Search for the cell housing the specified text and yield its (X, Y) center coordinate. 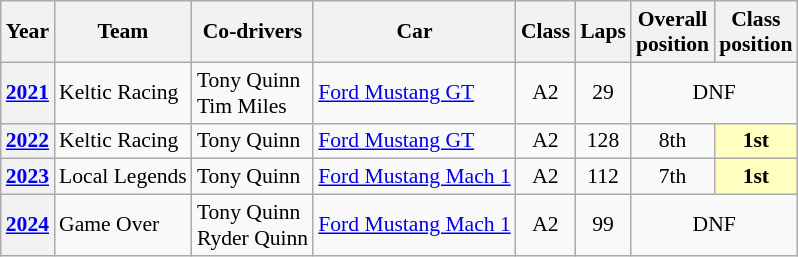
Car (414, 32)
Overallposition (672, 32)
Classposition (756, 32)
8th (672, 141)
99 (603, 226)
Class (546, 32)
2021 (28, 92)
Tony Quinn Ryder Quinn (252, 226)
Laps (603, 32)
Co-drivers (252, 32)
Game Over (123, 226)
7th (672, 177)
Tony Quinn Tim Miles (252, 92)
Local Legends (123, 177)
2023 (28, 177)
112 (603, 177)
Year (28, 32)
128 (603, 141)
Team (123, 32)
2022 (28, 141)
2024 (28, 226)
29 (603, 92)
